Output the [x, y] coordinate of the center of the cell containing the given text.  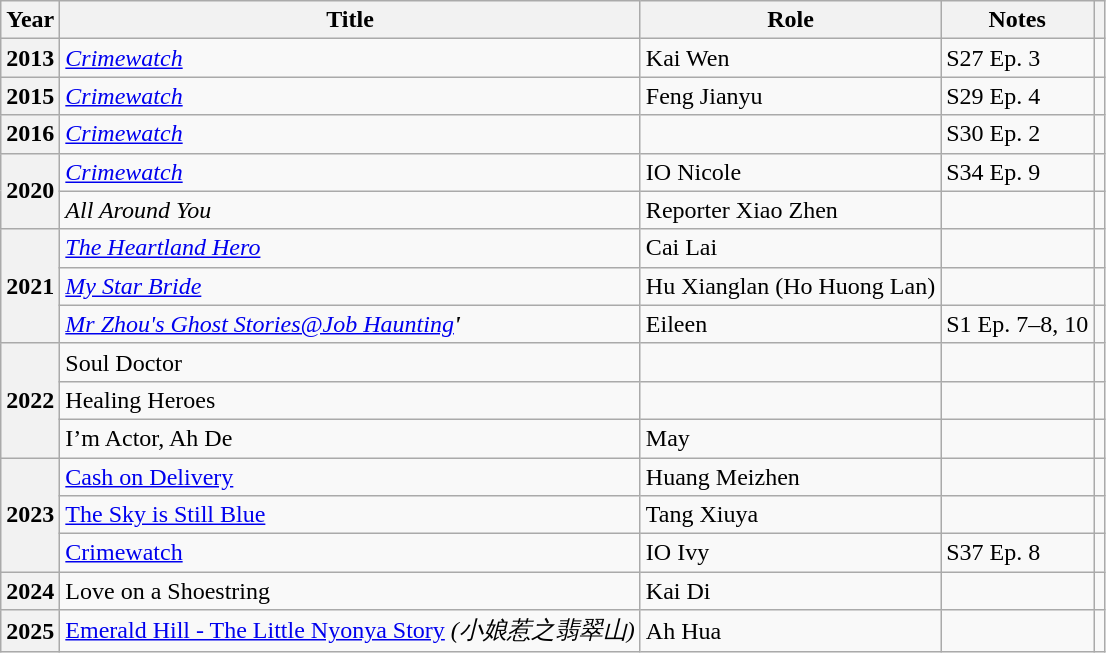
Feng Jianyu [790, 96]
2023 [30, 515]
S1 Ep. 7–8, 10 [1018, 324]
2024 [30, 591]
Ah Hua [790, 632]
Cai Lai [790, 248]
Cash on Delivery [350, 477]
2015 [30, 96]
The Heartland Hero [350, 248]
Reporter Xiao Zhen [790, 210]
IO Ivy [790, 553]
All Around You [350, 210]
Emerald Hill - The Little Nyonya Story (小娘惹之翡翠山) [350, 632]
Hu Xianglan (Ho Huong Lan) [790, 286]
S30 Ep. 2 [1018, 134]
2013 [30, 58]
May [790, 438]
2021 [30, 286]
Mr Zhou's Ghost Stories@Job Haunting' [350, 324]
S34 Ep. 9 [1018, 172]
The Sky is Still Blue [350, 515]
I’m Actor, Ah De [350, 438]
Kai Wen [790, 58]
Soul Doctor [350, 362]
S37 Ep. 8 [1018, 553]
IO Nicole [790, 172]
Kai Di [790, 591]
Title [350, 20]
Role [790, 20]
2020 [30, 191]
S27 Ep. 3 [1018, 58]
Year [30, 20]
2022 [30, 400]
My Star Bride [350, 286]
2016 [30, 134]
Tang Xiuya [790, 515]
Healing Heroes [350, 400]
Eileen [790, 324]
Love on a Shoestring [350, 591]
Huang Meizhen [790, 477]
S29 Ep. 4 [1018, 96]
2025 [30, 632]
Notes [1018, 20]
